From the cell containing the given text, extract its center point as [X, Y] coordinate. 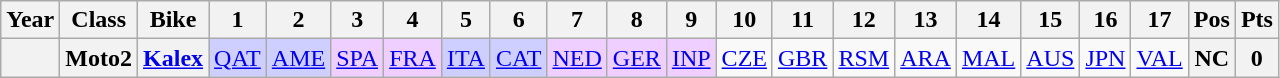
Year [30, 20]
10 [744, 20]
15 [1050, 20]
INP [691, 58]
CAT [518, 58]
Bike [174, 20]
17 [1160, 20]
JPN [1106, 58]
ITA [466, 58]
MAL [988, 58]
QAT [238, 58]
RSM [864, 58]
Kalex [174, 58]
AUS [1050, 58]
7 [577, 20]
AME [298, 58]
14 [988, 20]
9 [691, 20]
13 [926, 20]
GER [636, 58]
11 [802, 20]
NC [1212, 58]
CZE [744, 58]
3 [358, 20]
16 [1106, 20]
8 [636, 20]
5 [466, 20]
Moto2 [99, 58]
VAL [1160, 58]
4 [413, 20]
Class [99, 20]
1 [238, 20]
FRA [413, 58]
GBR [802, 58]
Pos [1212, 20]
12 [864, 20]
2 [298, 20]
SPA [358, 58]
ARA [926, 58]
0 [1256, 58]
6 [518, 20]
NED [577, 58]
Pts [1256, 20]
